Search for the cell housing the specified text and yield its [X, Y] center coordinate. 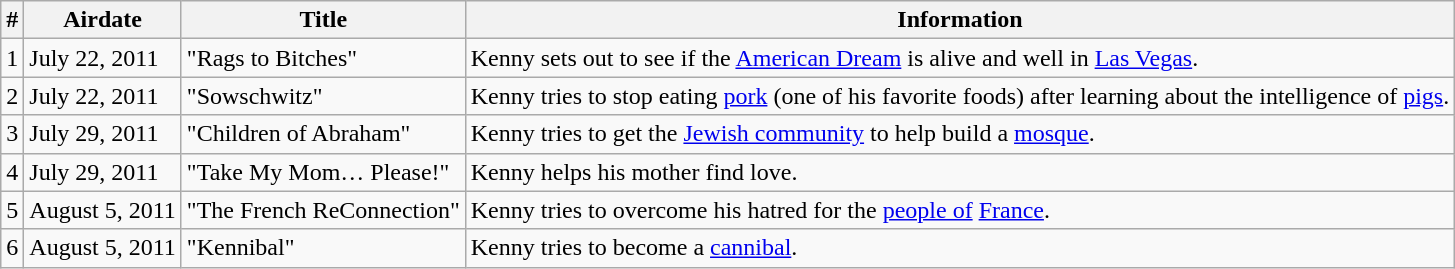
Title [323, 20]
6 [12, 248]
Kenny tries to get the Jewish community to help build a mosque. [960, 134]
Kenny helps his mother find love. [960, 172]
"Take My Mom… Please!" [323, 172]
1 [12, 58]
"Children of Abraham" [323, 134]
"Sowschwitz" [323, 96]
2 [12, 96]
"Rags to Bitches" [323, 58]
4 [12, 172]
Kenny tries to stop eating pork (one of his favorite foods) after learning about the intelligence of pigs. [960, 96]
"The French ReConnection" [323, 210]
5 [12, 210]
Kenny tries to become a cannibal. [960, 248]
Kenny tries to overcome his hatred for the people of France. [960, 210]
3 [12, 134]
"Kennibal" [323, 248]
Information [960, 20]
Kenny sets out to see if the American Dream is alive and well in Las Vegas. [960, 58]
# [12, 20]
Airdate [103, 20]
